Extract the (x, y) coordinate from the center of the cell holding the provided text.  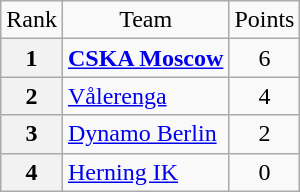
3 (32, 134)
Vålerenga (145, 96)
6 (264, 58)
Team (145, 20)
Herning IK (145, 172)
1 (32, 58)
Rank (32, 20)
Dynamo Berlin (145, 134)
0 (264, 172)
Points (264, 20)
CSKA Moscow (145, 58)
